Identify which cell holds the provided text, then report its [X, Y] central coordinate. 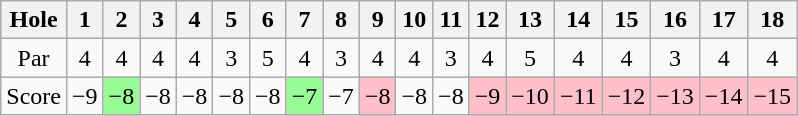
1 [84, 20]
6 [268, 20]
−10 [530, 96]
−12 [626, 96]
−11 [578, 96]
Hole [34, 20]
−15 [772, 96]
15 [626, 20]
16 [676, 20]
9 [378, 20]
8 [342, 20]
12 [488, 20]
14 [578, 20]
−13 [676, 96]
−14 [724, 96]
7 [304, 20]
17 [724, 20]
2 [122, 20]
10 [414, 20]
Par [34, 58]
18 [772, 20]
11 [452, 20]
Score [34, 96]
13 [530, 20]
